Find where the given text appears and provide that cell's center as (X, Y) coordinate. 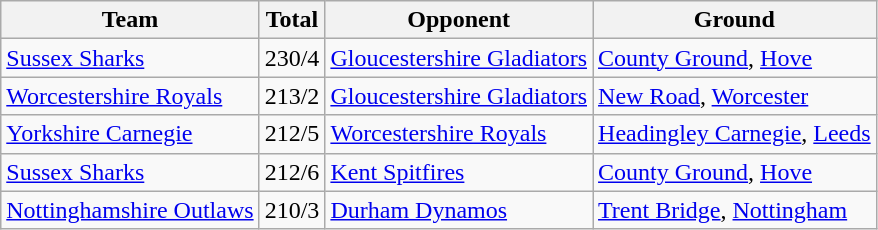
Durham Dynamos (459, 210)
230/4 (292, 58)
212/5 (292, 134)
Opponent (459, 20)
Nottinghamshire Outlaws (130, 210)
Headingley Carnegie, Leeds (735, 134)
Ground (735, 20)
Kent Spitfires (459, 172)
212/6 (292, 172)
New Road, Worcester (735, 96)
Yorkshire Carnegie (130, 134)
Total (292, 20)
210/3 (292, 210)
Trent Bridge, Nottingham (735, 210)
Team (130, 20)
213/2 (292, 96)
